From the cell containing the given text, extract its center point as (X, Y) coordinate. 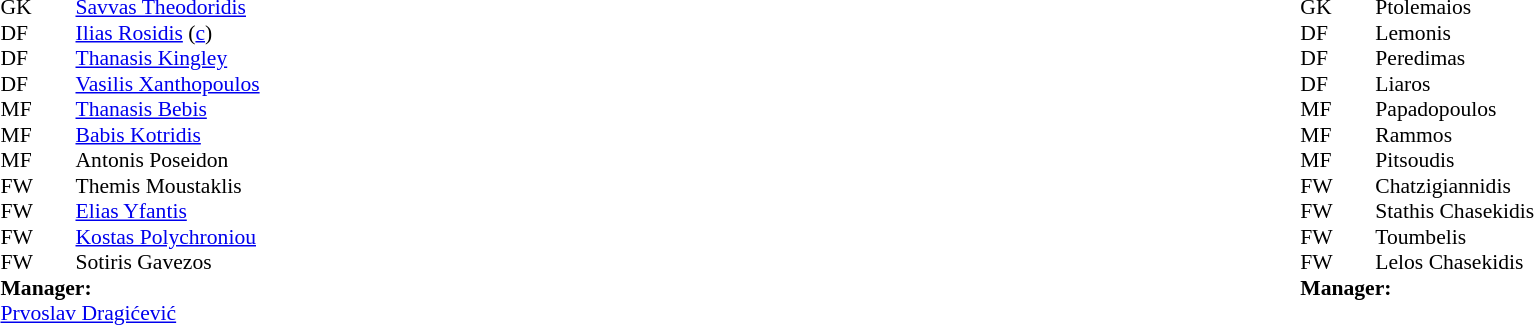
Stathis Chasekidis (1454, 211)
Antonis Poseidon (168, 161)
Toumbelis (1454, 237)
Lelos Chasekidis (1454, 263)
Pitsoudis (1454, 161)
Elias Yfantis (168, 211)
Liaros (1454, 84)
Rammos (1454, 135)
Babis Kotridis (168, 135)
Chatzigiannidis (1454, 186)
Themis Moustaklis (168, 186)
Vasilis Xanthopoulos (168, 84)
Ilias Rosidis (c) (168, 33)
Papadopoulos (1454, 109)
Kostas Polychroniou (168, 237)
Lemonis (1454, 33)
Peredimas (1454, 59)
Thanasis Bebis (168, 109)
Thanasis Kingley (168, 59)
Sotiris Gavezos (168, 263)
